Provide the (X, Y) coordinate of the cell's center where the given text is located.  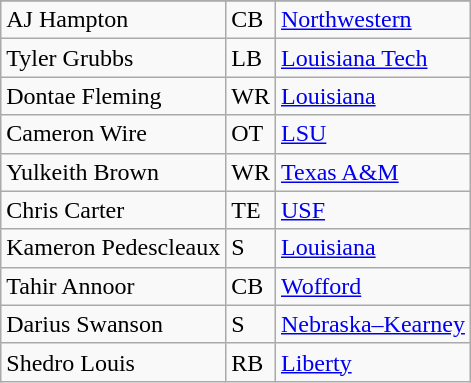
Dontae Fleming (114, 96)
Shedro Louis (114, 362)
OT (251, 134)
Tahir Annoor (114, 286)
Louisiana Tech (372, 58)
Wofford (372, 286)
LB (251, 58)
Darius Swanson (114, 324)
TE (251, 210)
Texas A&M (372, 172)
Yulkeith Brown (114, 172)
Liberty (372, 362)
RB (251, 362)
Kameron Pedescleaux (114, 248)
USF (372, 210)
Northwestern (372, 20)
Tyler Grubbs (114, 58)
Nebraska–Kearney (372, 324)
Chris Carter (114, 210)
LSU (372, 134)
Cameron Wire (114, 134)
AJ Hampton (114, 20)
